Identify which cell holds the provided text, then report its [x, y] central coordinate. 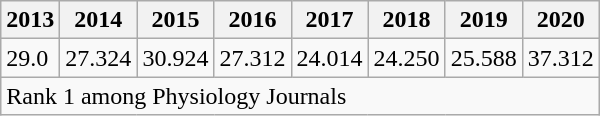
25.588 [484, 58]
2018 [406, 20]
2020 [560, 20]
24.250 [406, 58]
2013 [30, 20]
27.324 [98, 58]
2014 [98, 20]
Rank 1 among Physiology Journals [300, 96]
2019 [484, 20]
24.014 [330, 58]
27.312 [252, 58]
37.312 [560, 58]
2017 [330, 20]
30.924 [176, 58]
2015 [176, 20]
29.0 [30, 58]
2016 [252, 20]
